Capture the cell that displays the provided text and extract its [x, y] central coordinate. 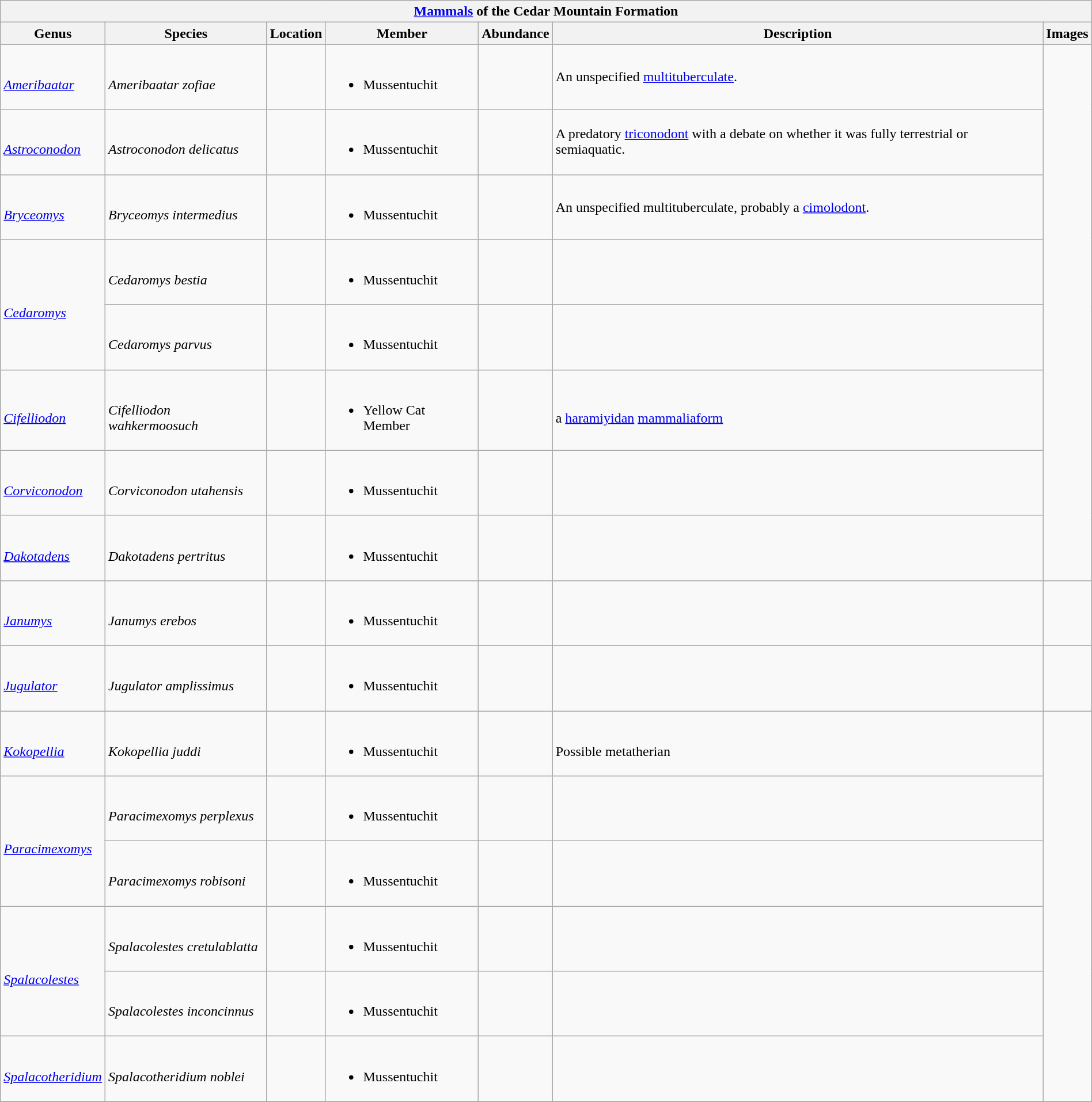
Bryceomys intermedius [185, 207]
Corviconodon utahensis [185, 482]
Abundance [515, 33]
Cifelliodon wahkermoosuch [185, 410]
Description [798, 33]
Spalacolestes inconcinnus [185, 1004]
Cedaromys [53, 305]
Cedaromys bestia [185, 272]
Spalacotheridium [53, 1069]
a haramiyidan mammaliaform [798, 410]
Ameribaatar zofiae [185, 77]
Cifelliodon [53, 410]
Cedaromys parvus [185, 337]
Astroconodon delicatus [185, 142]
Ameribaatar [53, 77]
Mammals of the Cedar Mountain Formation [546, 12]
Janumys [53, 613]
Genus [53, 33]
Member [402, 33]
Dakotadens pertritus [185, 548]
Paracimexomys [53, 841]
Janumys erebos [185, 613]
Kokopellia [53, 743]
Spalacolestes [53, 971]
Location [296, 33]
Jugulator amplissimus [185, 678]
Possible metatherian [798, 743]
Species [185, 33]
An unspecified multituberculate. [798, 77]
An unspecified multituberculate, probably a cimolodont. [798, 207]
Paracimexomys robisoni [185, 874]
A predatory triconodont with a debate on whether it was fully terrestrial or semiaquatic. [798, 142]
Spalacolestes cretulablatta [185, 938]
Paracimexomys perplexus [185, 808]
Bryceomys [53, 207]
Jugulator [53, 678]
Corviconodon [53, 482]
Yellow Cat Member [402, 410]
Astroconodon [53, 142]
Images [1067, 33]
Kokopellia juddi [185, 743]
Spalacotheridium noblei [185, 1069]
Dakotadens [53, 548]
